Output the [x, y] coordinate of the center of the cell containing the given text.  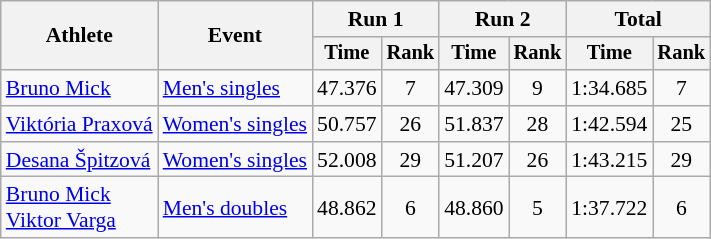
Bruno MickViktor Varga [80, 208]
25 [681, 124]
47.309 [474, 88]
1:37.722 [609, 208]
Run 1 [376, 19]
5 [538, 208]
48.862 [346, 208]
Event [235, 36]
Run 2 [502, 19]
50.757 [346, 124]
48.860 [474, 208]
1:34.685 [609, 88]
51.207 [474, 160]
Viktória Praxová [80, 124]
28 [538, 124]
52.008 [346, 160]
1:43.215 [609, 160]
Total [638, 19]
47.376 [346, 88]
Men's singles [235, 88]
9 [538, 88]
1:42.594 [609, 124]
Men's doubles [235, 208]
Bruno Mick [80, 88]
Desana Špitzová [80, 160]
Athlete [80, 36]
51.837 [474, 124]
